Determine the [X, Y] coordinate at the center of the cell enclosing the given text.  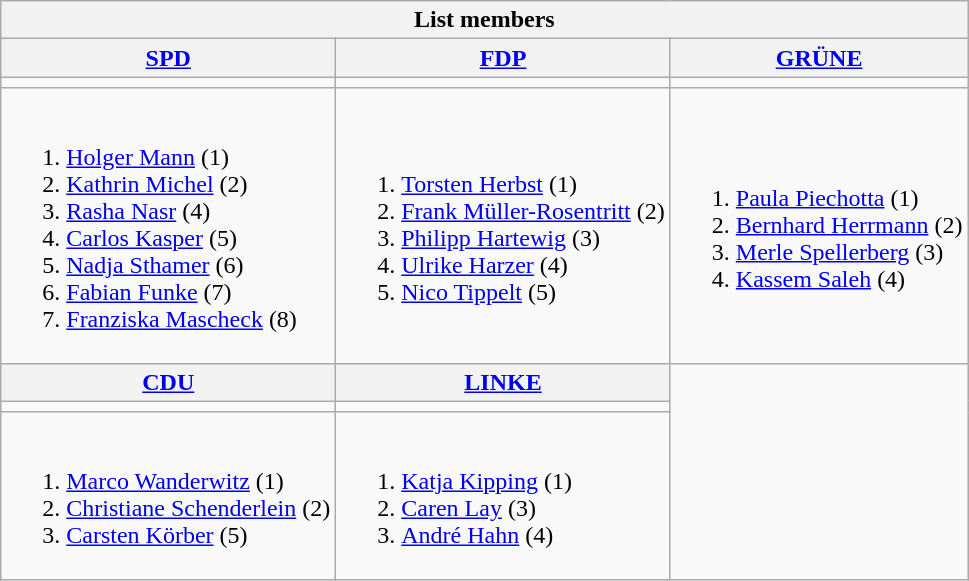
Paula Piechotta (1)Bernhard Herrmann (2)Merle Spellerberg (3)Kassem Saleh (4) [819, 226]
Torsten Herbst (1)Frank Müller-Rosentritt (2)Philipp Hartewig (3)Ulrike Harzer (4)Nico Tippelt (5) [504, 226]
Marco Wanderwitz (1)Christiane Schenderlein (2)Carsten Körber (5) [168, 496]
GRÜNE [819, 58]
Katja Kipping (1)Caren Lay (3)André Hahn (4) [504, 496]
List members [484, 20]
Holger Mann (1)Kathrin Michel (2)Rasha Nasr (4)Carlos Kasper (5)Nadja Sthamer (6)Fabian Funke (7)Franziska Mascheck (8) [168, 226]
FDP [504, 58]
SPD [168, 58]
CDU [168, 382]
LINKE [504, 382]
